Find where the given text appears and provide that cell's center as (X, Y) coordinate. 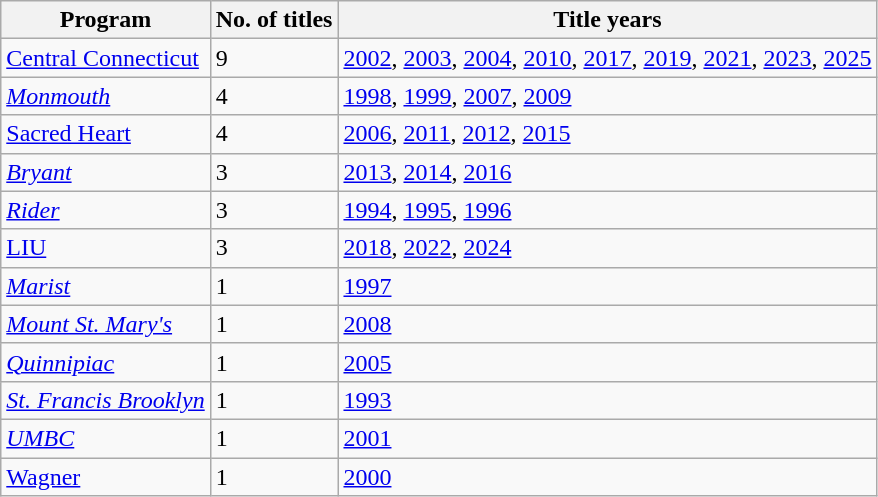
2005 (608, 362)
1994, 1995, 1996 (608, 210)
2000 (608, 477)
9 (274, 58)
2002, 2003, 2004, 2010, 2017, 2019, 2021, 2023, 2025 (608, 58)
Title years (608, 20)
1993 (608, 400)
2001 (608, 438)
Bryant (106, 172)
2018, 2022, 2024 (608, 248)
Monmouth (106, 96)
No. of titles (274, 20)
2008 (608, 324)
Marist (106, 286)
2013, 2014, 2016 (608, 172)
1998, 1999, 2007, 2009 (608, 96)
Mount St. Mary's (106, 324)
2006, 2011, 2012, 2015 (608, 134)
Quinnipiac (106, 362)
Program (106, 20)
UMBC (106, 438)
Wagner (106, 477)
Sacred Heart (106, 134)
St. Francis Brooklyn (106, 400)
Central Connecticut (106, 58)
1997 (608, 286)
Rider (106, 210)
LIU (106, 248)
